Locate the cell with the specified text and output its [X, Y] center coordinate. 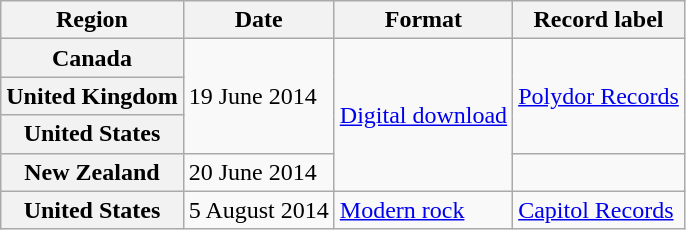
United Kingdom [92, 96]
Modern rock [423, 210]
Polydor Records [599, 96]
New Zealand [92, 172]
Canada [92, 58]
Record label [599, 20]
Region [92, 20]
Capitol Records [599, 210]
Digital download [423, 115]
Format [423, 20]
5 August 2014 [258, 210]
20 June 2014 [258, 172]
Date [258, 20]
19 June 2014 [258, 96]
